Scan for the cell matching the given text and deliver its [x, y] coordinate at center. 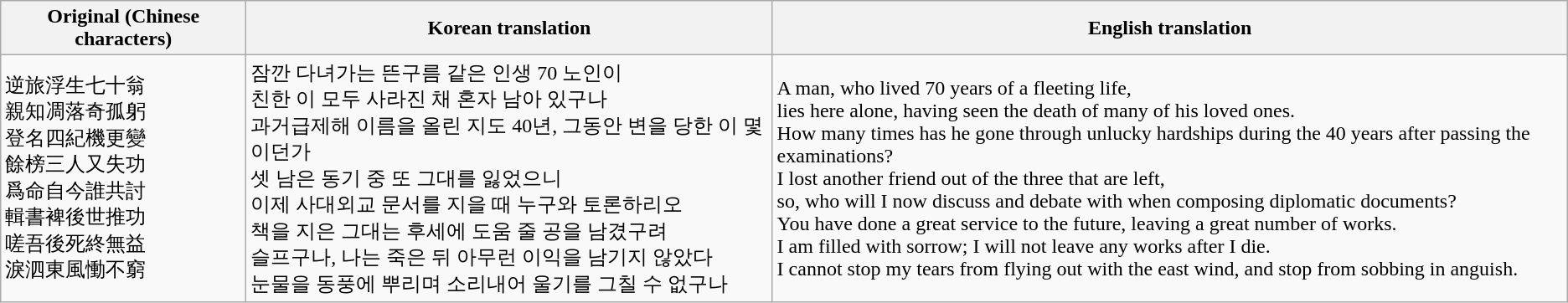
Original (Chinese characters) [124, 28]
English translation [1169, 28]
逆旅浮生七十翁親知凋落奇孤躬登名四紀機更變餘榜三人又失功爲命自今誰共討輯書裨後世推功嗟吾後死終無益淚泗東風慟不窮 [124, 179]
Korean translation [509, 28]
